Determine the (x, y) coordinate at the center of the cell enclosing the given text.  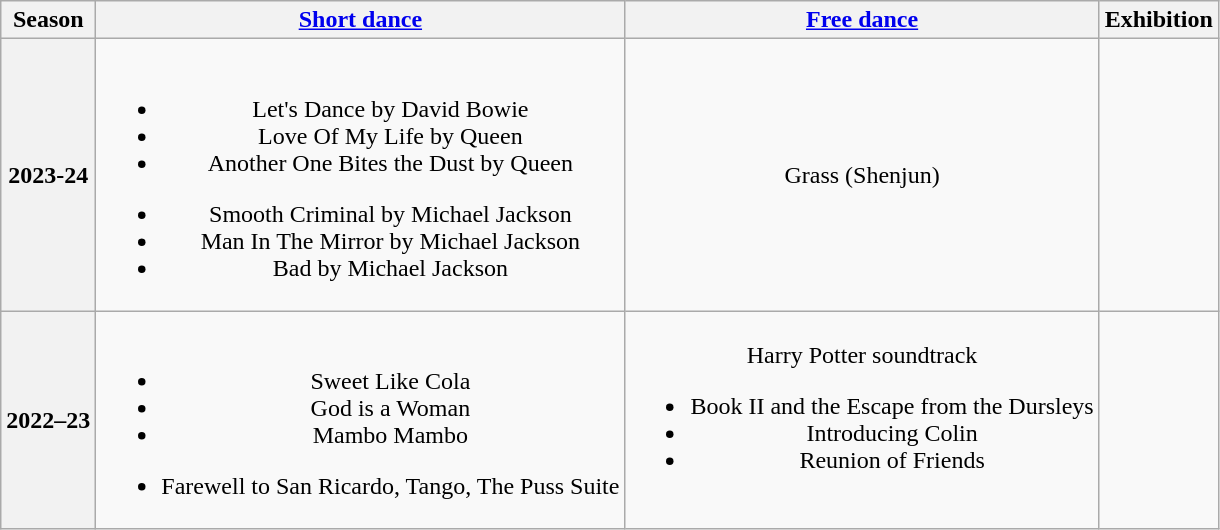
Grass (Shenjun) (862, 175)
Sweet Like Cola God is a Woman Mambo Mambo Farewell to San Ricardo, Tango, The Puss Suite (360, 420)
2023-24 (48, 175)
Free dance (862, 20)
Harry Potter soundtrackBook II and the Escape from the DursleysIntroducing ColinReunion of Friends (862, 420)
Exhibition (1158, 20)
Short dance (360, 20)
Season (48, 20)
2022–23 (48, 420)
